Scan for the cell matching the given text and deliver its [x, y] coordinate at center. 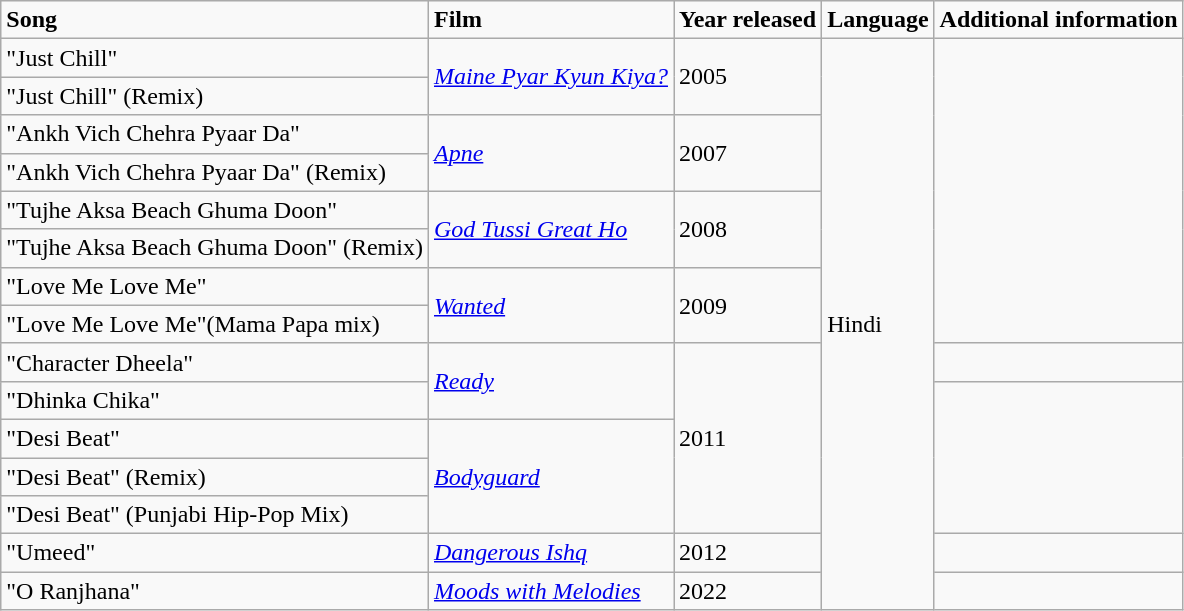
2005 [748, 77]
"Ankh Vich Chehra Pyaar Da" (Remix) [215, 172]
2022 [748, 591]
Hindi [878, 324]
Additional information [1058, 20]
2008 [748, 229]
"Desi Beat" (Punjabi Hip-Pop Mix) [215, 515]
Song [215, 20]
2009 [748, 305]
"Just Chill" [215, 58]
Year released [748, 20]
"Love Me Love Me"(Mama Papa mix) [215, 324]
Ready [550, 381]
Dangerous Ishq [550, 553]
2012 [748, 553]
"Desi Beat" (Remix) [215, 477]
"Umeed" [215, 553]
"O Ranjhana" [215, 591]
"Character Dheela" [215, 362]
Maine Pyar Kyun Kiya? [550, 77]
Film [550, 20]
Moods with Melodies [550, 591]
"Just Chill" (Remix) [215, 96]
Apne [550, 153]
Bodyguard [550, 476]
2011 [748, 438]
Language [878, 20]
God Tussi Great Ho [550, 229]
"Love Me Love Me" [215, 286]
"Dhinka Chika" [215, 400]
"Tujhe Aksa Beach Ghuma Doon" [215, 210]
"Desi Beat" [215, 438]
Wanted [550, 305]
"Ankh Vich Chehra Pyaar Da" [215, 134]
"Tujhe Aksa Beach Ghuma Doon" (Remix) [215, 248]
2007 [748, 153]
